Return [x, y] of the center of cell containing provided text 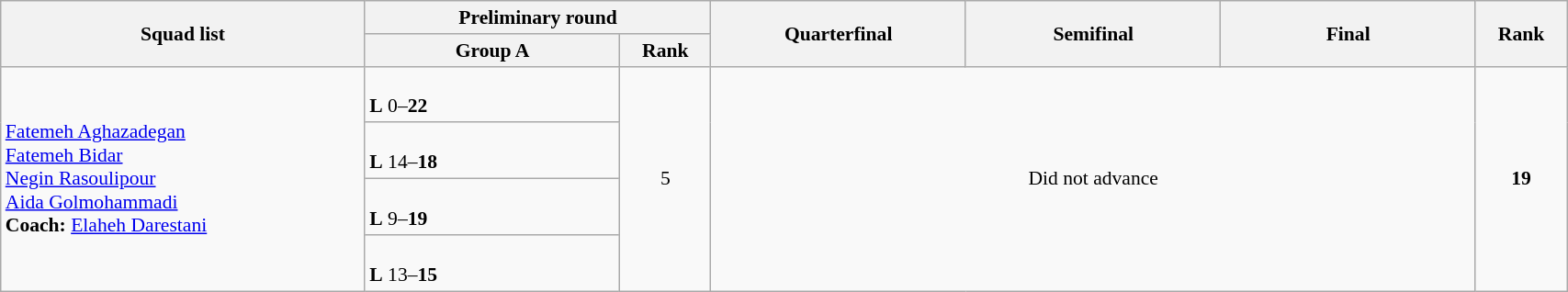
Semifinal [1093, 33]
L 0–22 [492, 94]
5 [665, 178]
L 14–18 [492, 151]
Group A [492, 51]
Fatemeh AghazadeganFatemeh BidarNegin RasoulipourAida GolmohammadiCoach: Elaheh Darestani [183, 178]
Final [1348, 33]
Preliminary round [538, 17]
Quarterfinal [839, 33]
L 9–19 [492, 208]
19 [1521, 178]
L 13–15 [492, 263]
Squad list [183, 33]
Did not advance [1093, 178]
